Return the (X, Y) coordinate for the center point of the cell that contains the specified text.  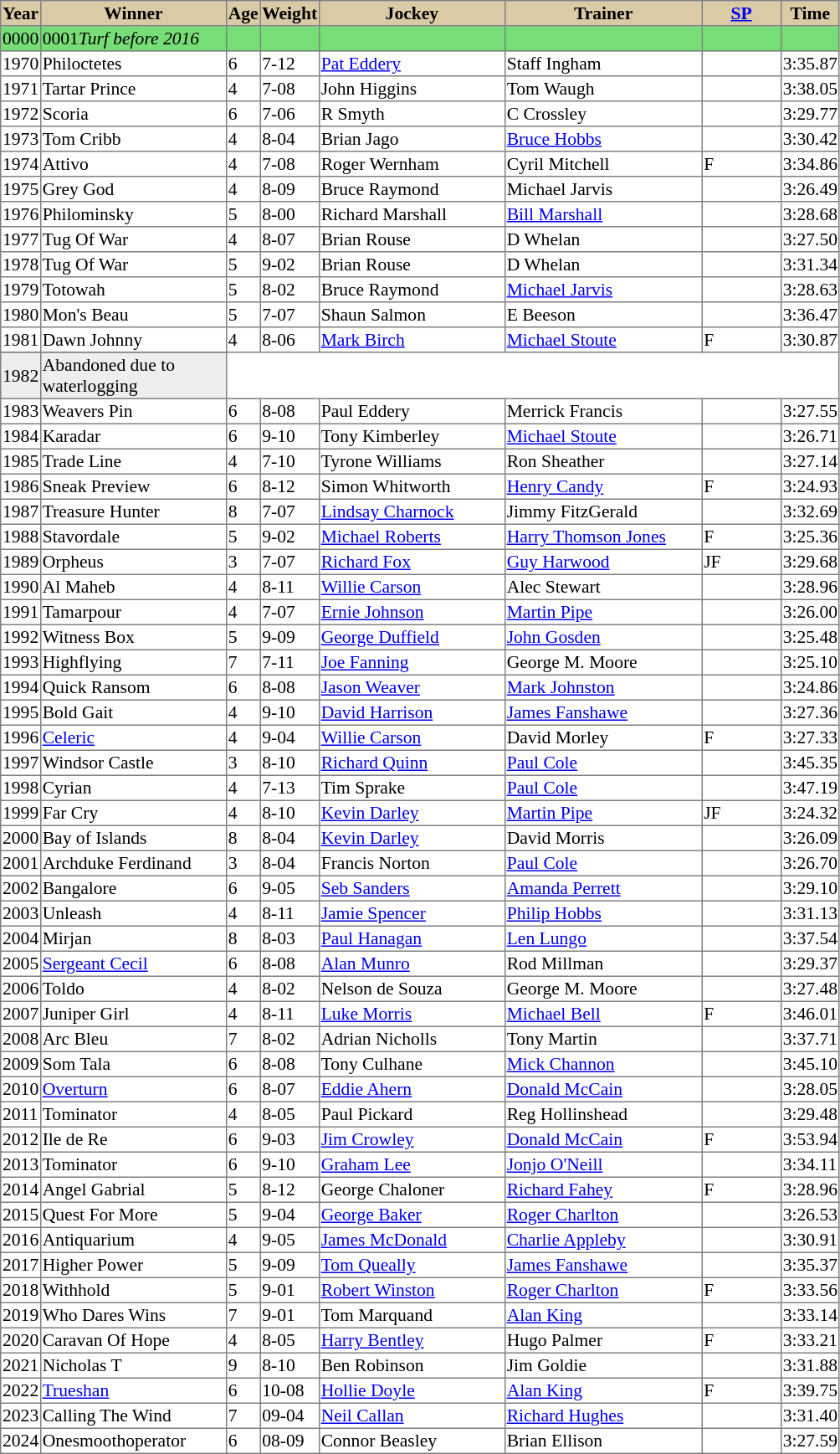
8-06 (289, 340)
1972 (21, 114)
2015 (21, 1215)
Simon Whitworth (412, 486)
Winner (133, 13)
0001Turf before 2016 (133, 39)
Amanda Perrett (603, 888)
Angel Gabrial (133, 1189)
3:27.59 (810, 1441)
George Chaloner (412, 1189)
2020 (21, 1340)
Alec Stewart (603, 587)
3:37.54 (810, 938)
Toldo (133, 989)
09-04 (289, 1415)
3:26.09 (810, 838)
Brian Jago (412, 139)
Tim Sprake (412, 788)
Far Cry (133, 813)
Windsor Castle (133, 763)
Tom Marquand (412, 1315)
3:33.21 (810, 1340)
3:29.10 (810, 888)
1984 (21, 436)
3:26.70 (810, 863)
9-03 (289, 1139)
1985 (21, 461)
08-09 (289, 1441)
7-10 (289, 461)
Sneak Preview (133, 486)
Paul Pickard (412, 1114)
1970 (21, 64)
1992 (21, 637)
1989 (21, 562)
9 (243, 1365)
3:39.75 (810, 1390)
2001 (21, 863)
Orpheus (133, 562)
Michael Bell (603, 1014)
3:24.32 (810, 813)
Francis Norton (412, 863)
2008 (21, 1039)
Philominsky (133, 214)
3:26.49 (810, 189)
Karadar (133, 436)
3:29.68 (810, 562)
1997 (21, 763)
1994 (21, 687)
Roger Wernham (412, 164)
Alan Munro (412, 963)
1990 (21, 587)
7-12 (289, 64)
George Baker (412, 1215)
E Beeson (603, 315)
Scoria (133, 114)
3:24.86 (810, 687)
Paul Eddery (412, 411)
Len Lungo (603, 938)
Trueshan (133, 1390)
Nelson de Souza (412, 989)
Bold Gait (133, 712)
Jamie Spencer (412, 913)
Adrian Nicholls (412, 1039)
Staff Ingham (603, 64)
Paul Hanagan (412, 938)
Quest For More (133, 1215)
Robert Winston (412, 1290)
Mark Birch (412, 340)
8-03 (289, 938)
3:38.05 (810, 89)
Jason Weaver (412, 687)
Richard Fox (412, 562)
Grey God (133, 189)
3:27.33 (810, 737)
2017 (21, 1265)
3:35.87 (810, 64)
3:29.48 (810, 1114)
Merrick Francis (603, 411)
Philoctetes (133, 64)
Jonjo O'Neill (603, 1164)
2019 (21, 1315)
Richard Fahey (603, 1189)
7-13 (289, 788)
David Harrison (412, 712)
3:32.69 (810, 511)
Connor Beasley (412, 1441)
Archduke Ferdinand (133, 863)
Trade Line (133, 461)
David Morris (603, 838)
Michael Roberts (412, 537)
3:31.88 (810, 1365)
Richard Quinn (412, 763)
Hugo Palmer (603, 1340)
3:26.00 (810, 612)
Hollie Doyle (412, 1390)
Charlie Appleby (603, 1240)
2010 (21, 1089)
3:30.91 (810, 1240)
Overturn (133, 1089)
Mon's Beau (133, 315)
1996 (21, 737)
Eddie Ahern (412, 1089)
3:31.34 (810, 265)
David Morley (603, 737)
3:26.53 (810, 1215)
Tom Queally (412, 1265)
Tom Waugh (603, 89)
1975 (21, 189)
3:27.55 (810, 411)
Shaun Salmon (412, 315)
1986 (21, 486)
1999 (21, 813)
Year (21, 13)
1983 (21, 411)
3:34.86 (810, 164)
Caravan Of Hope (133, 1340)
3:26.71 (810, 436)
2009 (21, 1064)
2014 (21, 1189)
Mirjan (133, 938)
Ernie Johnson (412, 612)
Harry Thomson Jones (603, 537)
3:27.48 (810, 989)
3:53.94 (810, 1139)
C Crossley (603, 114)
Trainer (603, 13)
2024 (21, 1441)
1982 (21, 376)
2004 (21, 938)
2012 (21, 1139)
Jimmy FitzGerald (603, 511)
3:29.37 (810, 963)
3:24.93 (810, 486)
Tartar Prince (133, 89)
3:28.05 (810, 1089)
3:46.01 (810, 1014)
3:45.35 (810, 763)
Lindsay Charnock (412, 511)
Seb Sanders (412, 888)
3:30.42 (810, 139)
Harry Bentley (412, 1340)
Attivo (133, 164)
Bill Marshall (603, 214)
R Smyth (412, 114)
3:31.40 (810, 1415)
10-08 (289, 1390)
Quick Ransom (133, 687)
Neil Callan (412, 1415)
Luke Morris (412, 1014)
2005 (21, 963)
2021 (21, 1365)
Withhold (133, 1290)
Bruce Hobbs (603, 139)
3:45.10 (810, 1064)
SP (741, 13)
1993 (21, 662)
Antiquarium (133, 1240)
1988 (21, 537)
George Duffield (412, 637)
Jim Crowley (412, 1139)
1980 (21, 315)
1991 (21, 612)
Richard Hughes (603, 1415)
8-00 (289, 214)
Tamarpour (133, 612)
3:33.56 (810, 1290)
1974 (21, 164)
Celeric (133, 737)
Age (243, 13)
Tony Culhane (412, 1064)
Sergeant Cecil (133, 963)
Jim Goldie (603, 1365)
Weight (289, 13)
3:25.10 (810, 662)
3:31.13 (810, 913)
3:25.48 (810, 637)
Nicholas T (133, 1365)
0000 (21, 39)
3:29.77 (810, 114)
1976 (21, 214)
1971 (21, 89)
Pat Eddery (412, 64)
Onesmoothoperator (133, 1441)
3:27.14 (810, 461)
3:27.36 (810, 712)
Mick Channon (603, 1064)
2023 (21, 1415)
Tom Cribb (133, 139)
1977 (21, 239)
Juniper Girl (133, 1014)
John Gosden (603, 637)
Cyril Mitchell (603, 164)
Jockey (412, 13)
Bangalore (133, 888)
John Higgins (412, 89)
1979 (21, 290)
3:35.37 (810, 1265)
3:37.71 (810, 1039)
Rod Millman (603, 963)
Ron Sheather (603, 461)
Arc Bleu (133, 1039)
3:28.68 (810, 214)
8-09 (289, 189)
Ben Robinson (412, 1365)
1981 (21, 340)
3:27.50 (810, 239)
Abandoned due to waterlogging (133, 376)
Stavordale (133, 537)
3:34.11 (810, 1164)
Highflying (133, 662)
2007 (21, 1014)
Treasure Hunter (133, 511)
Weavers Pin (133, 411)
Reg Hollinshead (603, 1114)
3:25.36 (810, 537)
Mark Johnston (603, 687)
Philip Hobbs (603, 913)
Dawn Johnny (133, 340)
3:36.47 (810, 315)
James McDonald (412, 1240)
1995 (21, 712)
Unleash (133, 913)
3:47.19 (810, 788)
2011 (21, 1114)
Som Tala (133, 1064)
Calling The Wind (133, 1415)
Cyrian (133, 788)
Totowah (133, 290)
2006 (21, 989)
Who Dares Wins (133, 1315)
Joe Fanning (412, 662)
7-06 (289, 114)
Tyrone Williams (412, 461)
2002 (21, 888)
Higher Power (133, 1265)
Tony Kimberley (412, 436)
1973 (21, 139)
Al Maheb (133, 587)
Time (810, 13)
Tony Martin (603, 1039)
2003 (21, 913)
3:33.14 (810, 1315)
Guy Harwood (603, 562)
3:30.87 (810, 340)
2013 (21, 1164)
Graham Lee (412, 1164)
2018 (21, 1290)
Richard Marshall (412, 214)
7-11 (289, 662)
Ile de Re (133, 1139)
2022 (21, 1390)
Henry Candy (603, 486)
1978 (21, 265)
Bay of Islands (133, 838)
3:28.63 (810, 290)
Witness Box (133, 637)
1987 (21, 511)
2016 (21, 1240)
1998 (21, 788)
Brian Ellison (603, 1441)
2000 (21, 838)
